Extract the [x, y] coordinate from the center of the cell holding the provided text.  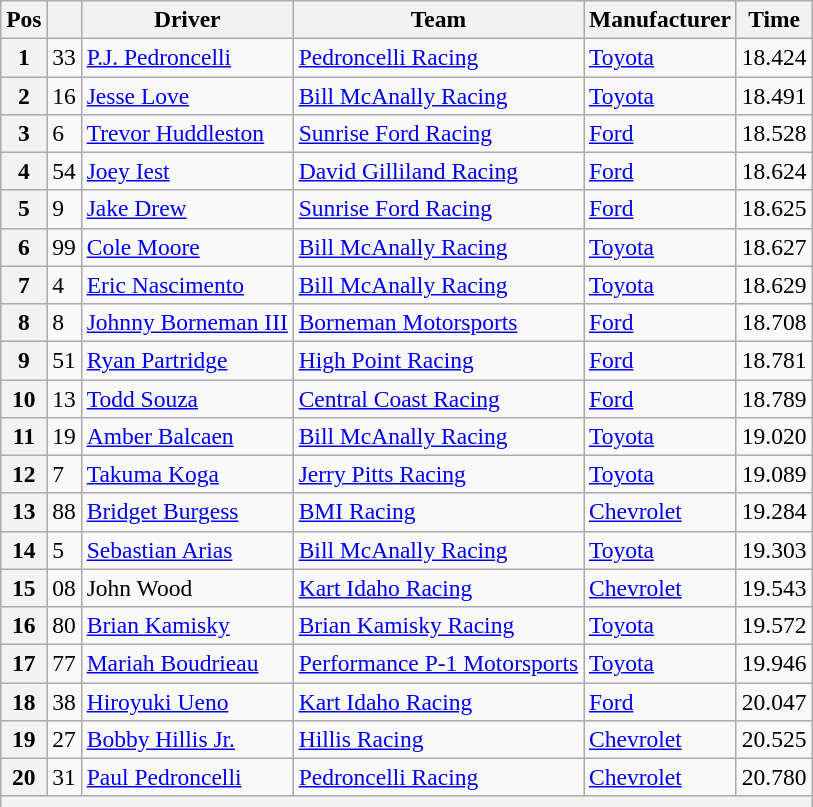
14 [24, 550]
Cole Moore [187, 247]
18.789 [774, 398]
Hiroyuki Ueno [187, 701]
08 [64, 588]
18.625 [774, 209]
80 [64, 625]
Sebastian Arias [187, 550]
Amber Balcaen [187, 436]
Jesse Love [187, 95]
BMI Racing [438, 512]
18.528 [774, 133]
Johnny Borneman III [187, 322]
51 [64, 360]
20.525 [774, 739]
Joey Iest [187, 171]
31 [64, 777]
27 [64, 739]
Borneman Motorsports [438, 322]
3 [24, 133]
Pos [24, 19]
18.627 [774, 247]
18.781 [774, 360]
11 [24, 436]
Takuma Koga [187, 474]
Bridget Burgess [187, 512]
P.J. Pedroncelli [187, 57]
12 [24, 474]
33 [64, 57]
High Point Racing [438, 360]
77 [64, 663]
18.708 [774, 322]
Eric Nascimento [187, 285]
Central Coast Racing [438, 398]
20 [24, 777]
Time [774, 19]
18 [24, 701]
15 [24, 588]
Ryan Partridge [187, 360]
2 [24, 95]
Jake Drew [187, 209]
20.047 [774, 701]
54 [64, 171]
19.020 [774, 436]
18.624 [774, 171]
Brian Kamisky [187, 625]
88 [64, 512]
Trevor Huddleston [187, 133]
Manufacturer [660, 19]
10 [24, 398]
Mariah Boudrieau [187, 663]
Team [438, 19]
19.572 [774, 625]
David Gilliland Racing [438, 171]
John Wood [187, 588]
1 [24, 57]
19.303 [774, 550]
99 [64, 247]
Jerry Pitts Racing [438, 474]
Bobby Hillis Jr. [187, 739]
18.629 [774, 285]
19.284 [774, 512]
Todd Souza [187, 398]
Performance P-1 Motorsports [438, 663]
17 [24, 663]
18.424 [774, 57]
19.543 [774, 588]
20.780 [774, 777]
Driver [187, 19]
38 [64, 701]
Brian Kamisky Racing [438, 625]
19.946 [774, 663]
19.089 [774, 474]
Hillis Racing [438, 739]
18.491 [774, 95]
Paul Pedroncelli [187, 777]
